Return [x, y] of the center of cell containing provided text 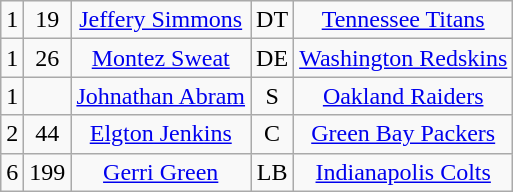
Green Bay Packers [404, 134]
Gerri Green [161, 172]
Tennessee Titans [404, 20]
Washington Redskins [404, 58]
DE [272, 58]
199 [48, 172]
2 [12, 134]
C [272, 134]
26 [48, 58]
44 [48, 134]
Elgton Jenkins [161, 134]
Montez Sweat [161, 58]
Oakland Raiders [404, 96]
6 [12, 172]
LB [272, 172]
DT [272, 20]
S [272, 96]
19 [48, 20]
Indianapolis Colts [404, 172]
Jeffery Simmons [161, 20]
Johnathan Abram [161, 96]
